Detect which cell encompasses the target text, then output its (X, Y) center coordinate. 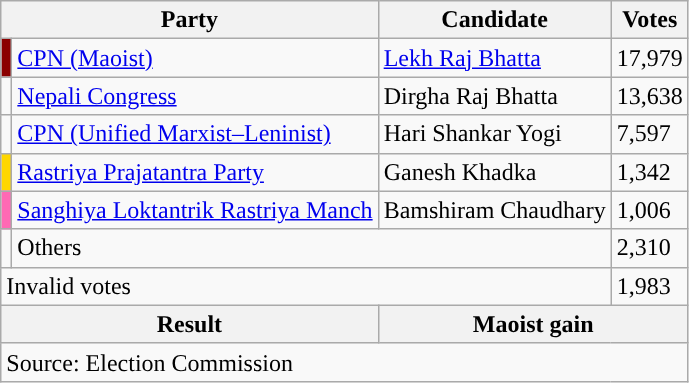
1,342 (650, 172)
Lekh Raj Bhatta (494, 58)
Sanghiya Loktantrik Rastriya Manch (195, 210)
Source: Election Commission (344, 362)
Maoist gain (533, 324)
17,979 (650, 58)
1,983 (650, 286)
Votes (650, 20)
Bamshiram Chaudhary (494, 210)
CPN (Maoist) (195, 58)
Dirgha Raj Bhatta (494, 96)
Party (190, 20)
Invalid votes (306, 286)
Ganesh Khadka (494, 172)
2,310 (650, 248)
Others (312, 248)
1,006 (650, 210)
13,638 (650, 96)
7,597 (650, 134)
Nepali Congress (195, 96)
Hari Shankar Yogi (494, 134)
Result (190, 324)
Rastriya Prajatantra Party (195, 172)
CPN (Unified Marxist–Leninist) (195, 134)
Candidate (494, 20)
